Capture the cell that displays the provided text and extract its (x, y) central coordinate. 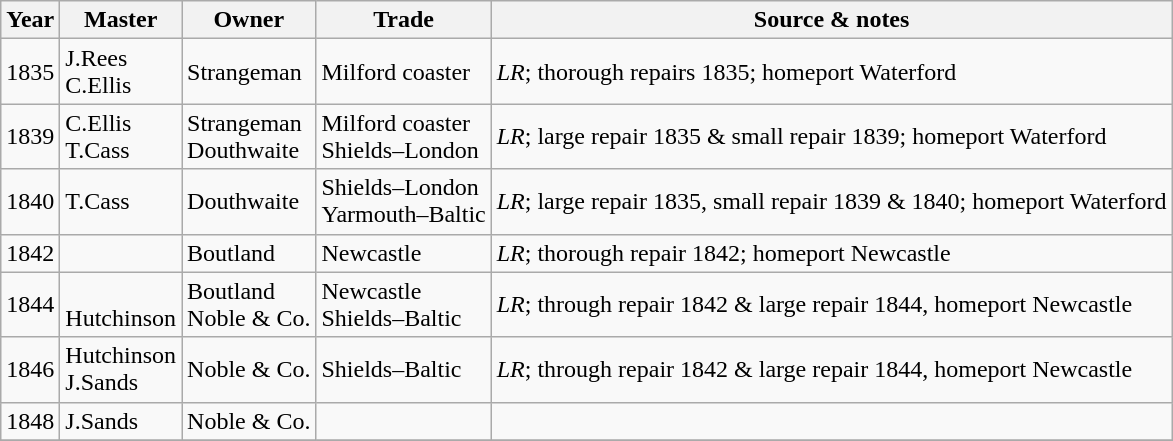
1835 (30, 72)
Shields–LondonYarmouth–Baltic (404, 202)
T.Cass (121, 202)
1839 (30, 136)
Master (121, 20)
1840 (30, 202)
Strangeman (249, 72)
J.ReesC.Ellis (121, 72)
Boutland (249, 253)
1846 (30, 370)
LR; large repair 1835, small repair 1839 & 1840; homeport Waterford (832, 202)
1848 (30, 421)
Newcastle (404, 253)
J.Sands (121, 421)
NewcastleShields–Baltic (404, 304)
Year (30, 20)
LR; large repair 1835 & small repair 1839; homeport Waterford (832, 136)
Shields–Baltic (404, 370)
LR; thorough repair 1842; homeport Newcastle (832, 253)
Source & notes (832, 20)
HutchinsonJ.Sands (121, 370)
C.EllisT.Cass (121, 136)
Trade (404, 20)
Hutchinson (121, 304)
1842 (30, 253)
LR; thorough repairs 1835; homeport Waterford (832, 72)
1844 (30, 304)
Milford coaster (404, 72)
StrangemanDouthwaite (249, 136)
Owner (249, 20)
BoutlandNoble & Co. (249, 304)
Milford coasterShields–London (404, 136)
Douthwaite (249, 202)
